Search for the cell housing the specified text and yield its (X, Y) center coordinate. 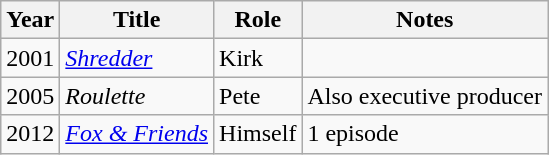
2005 (30, 96)
Kirk (258, 58)
Fox & Friends (137, 134)
Title (137, 20)
2012 (30, 134)
Himself (258, 134)
Pete (258, 96)
Notes (425, 20)
2001 (30, 58)
Roulette (137, 96)
1 episode (425, 134)
Role (258, 20)
Year (30, 20)
Also executive producer (425, 96)
Shredder (137, 58)
